For the text-containing cell, return its midpoint in (X, Y) coordinate format. 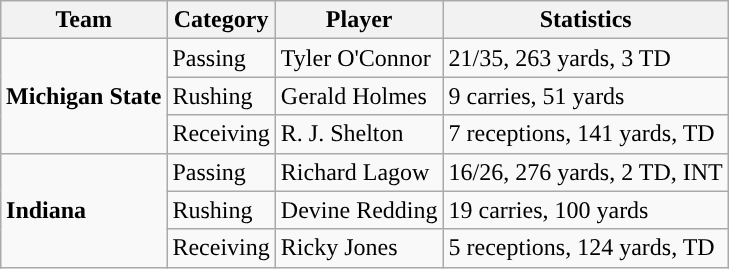
Tyler O'Connor (359, 58)
Team (84, 20)
5 receptions, 124 yards, TD (586, 248)
Ricky Jones (359, 248)
9 carries, 51 yards (586, 96)
R. J. Shelton (359, 134)
7 receptions, 141 yards, TD (586, 134)
Indiana (84, 210)
Player (359, 20)
Category (221, 20)
Statistics (586, 20)
Devine Redding (359, 210)
Gerald Holmes (359, 96)
16/26, 276 yards, 2 TD, INT (586, 172)
21/35, 263 yards, 3 TD (586, 58)
Richard Lagow (359, 172)
19 carries, 100 yards (586, 210)
Michigan State (84, 96)
